Extract the (X, Y) coordinate from the center of the cell holding the provided text.  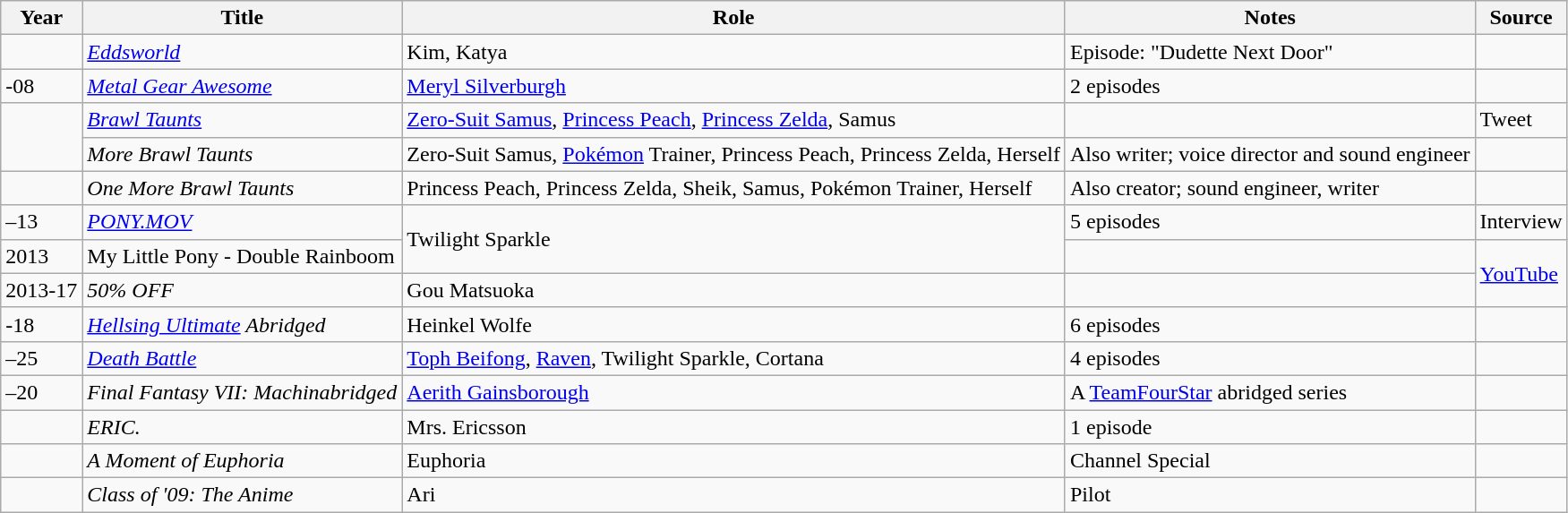
2013 (41, 256)
Class of '09: The Anime (242, 495)
YouTube (1521, 273)
5 episodes (1270, 222)
Aerith Gainsborough (734, 392)
Also creator; sound engineer, writer (1270, 188)
Episode: "Dudette Next Door" (1270, 52)
Brawl Taunts (242, 120)
1 episode (1270, 427)
Meryl Silverburgh (734, 86)
Also writer; voice director and sound engineer (1270, 154)
My Little Pony - Double Rainboom (242, 256)
2013-17 (41, 290)
Euphoria (734, 461)
Gou Matsuoka (734, 290)
Title (242, 18)
Heinkel Wolfe (734, 324)
Eddsworld (242, 52)
Zero-Suit Samus, Pokémon Trainer, Princess Peach, Princess Zelda, Herself (734, 154)
Channel Special (1270, 461)
Ari (734, 495)
Year (41, 18)
6 episodes (1270, 324)
Princess Peach, Princess Zelda, Sheik, Samus, Pokémon Trainer, Herself (734, 188)
PONY.MOV (242, 222)
A TeamFourStar abridged series (1270, 392)
A Moment of Euphoria (242, 461)
Tweet (1521, 120)
Toph Beifong, Raven, Twilight Sparkle, Cortana (734, 358)
Metal Gear Awesome (242, 86)
Interview (1521, 222)
50% OFF (242, 290)
-08 (41, 86)
–13 (41, 222)
–20 (41, 392)
–25 (41, 358)
4 episodes (1270, 358)
Twilight Sparkle (734, 239)
Pilot (1270, 495)
Hellsing Ultimate Abridged (242, 324)
Death Battle (242, 358)
Mrs. Ericsson (734, 427)
Notes (1270, 18)
One More Brawl Taunts (242, 188)
Zero-Suit Samus, Princess Peach, Princess Zelda, Samus (734, 120)
2 episodes (1270, 86)
-18 (41, 324)
More Brawl Taunts (242, 154)
ERIC. (242, 427)
Role (734, 18)
Final Fantasy VII: Machinabridged (242, 392)
Kim, Katya (734, 52)
Source (1521, 18)
